Return (X, Y) of the center of cell containing provided text 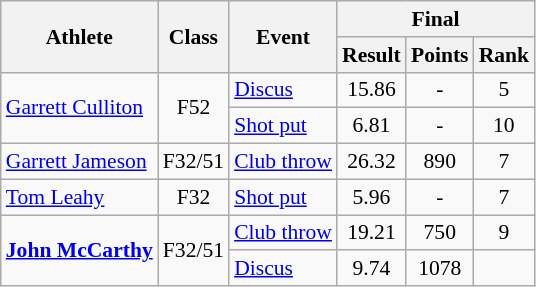
15.86 (372, 90)
Class (194, 36)
F32 (194, 197)
John McCarthy (80, 250)
Points (440, 55)
Tom Leahy (80, 197)
Final (436, 19)
9 (504, 233)
750 (440, 233)
Athlete (80, 36)
Result (372, 55)
6.81 (372, 126)
19.21 (372, 233)
F52 (194, 108)
9.74 (372, 269)
1078 (440, 269)
Garrett Jameson (80, 162)
5.96 (372, 197)
Event (283, 36)
890 (440, 162)
5 (504, 90)
26.32 (372, 162)
10 (504, 126)
Garrett Culliton (80, 108)
Rank (504, 55)
